Return [X, Y] of the center of cell containing provided text 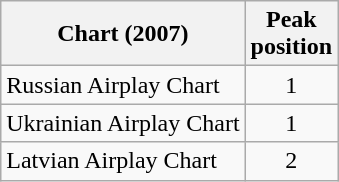
Chart (2007) [123, 34]
Peakposition [291, 34]
2 [291, 161]
Latvian Airplay Chart [123, 161]
Ukrainian Airplay Chart [123, 123]
Russian Airplay Chart [123, 85]
